Identify which cell holds the provided text, then report its [x, y] central coordinate. 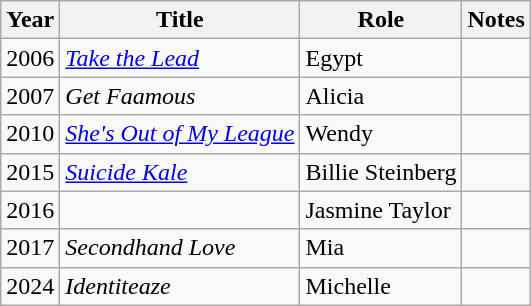
2006 [30, 58]
2024 [30, 286]
2007 [30, 96]
Take the Lead [180, 58]
Wendy [381, 134]
Alicia [381, 96]
Title [180, 20]
2017 [30, 248]
Mia [381, 248]
Billie Steinberg [381, 172]
Role [381, 20]
Michelle [381, 286]
Identiteaze [180, 286]
Egypt [381, 58]
Jasmine Taylor [381, 210]
2015 [30, 172]
Secondhand Love [180, 248]
2010 [30, 134]
She's Out of My League [180, 134]
Notes [496, 20]
Get Faamous [180, 96]
Year [30, 20]
2016 [30, 210]
Suicide Kale [180, 172]
